From the cell containing the given text, extract its center point as (x, y) coordinate. 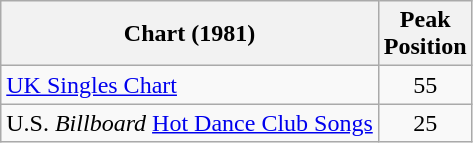
UK Singles Chart (190, 85)
25 (425, 123)
55 (425, 85)
U.S. Billboard Hot Dance Club Songs (190, 123)
PeakPosition (425, 34)
Chart (1981) (190, 34)
